Pinpoint the cell where the given text exists, returning its [X, Y] midpoint coordinate. 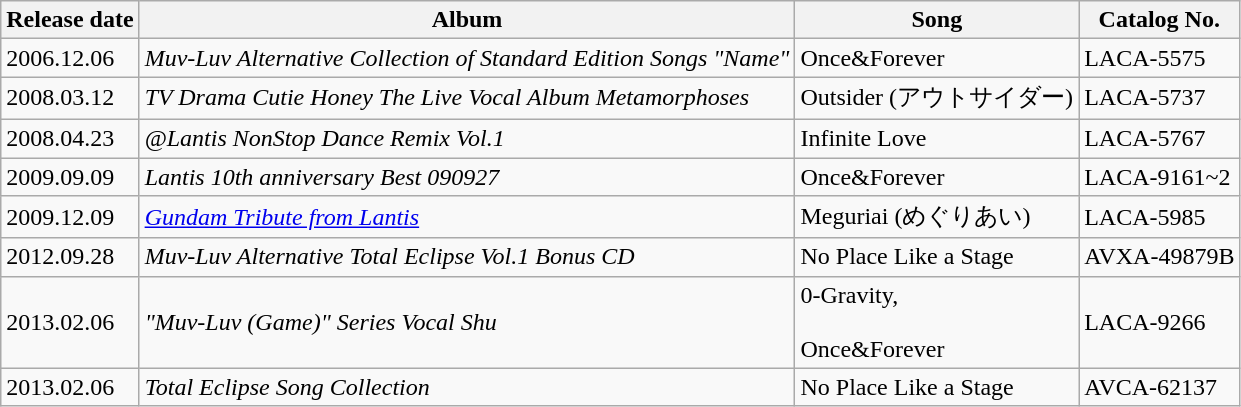
Muv-Luv Alternative Total Eclipse Vol.1 Bonus CD [467, 257]
Gundam Tribute from Lantis [467, 218]
2009.09.09 [70, 177]
Total Eclipse Song Collection [467, 387]
TV Drama Cutie Honey The Live Vocal Album Metamorphoses [467, 98]
Muv-Luv Alternative Collection of Standard Edition Songs "Name" [467, 58]
Album [467, 20]
LACA-5985 [1160, 218]
Release date [70, 20]
@Lantis NonStop Dance Remix Vol.1 [467, 138]
LACA-9161~2 [1160, 177]
Outsider (アウトサイダー) [937, 98]
Meguriai (めぐりあい) [937, 218]
2008.04.23 [70, 138]
Infinite Love [937, 138]
AVCA-62137 [1160, 387]
"Muv-Luv (Game)" Series Vocal Shu [467, 322]
Catalog No. [1160, 20]
LACA-5767 [1160, 138]
2012.09.28 [70, 257]
Lantis 10th anniversary Best 090927 [467, 177]
0-Gravity,Once&Forever [937, 322]
2006.12.06 [70, 58]
LACA-5575 [1160, 58]
2008.03.12 [70, 98]
Song [937, 20]
LACA-9266 [1160, 322]
LACA-5737 [1160, 98]
2009.12.09 [70, 218]
AVXA-49879B [1160, 257]
